Search for the cell housing the specified text and yield its (x, y) center coordinate. 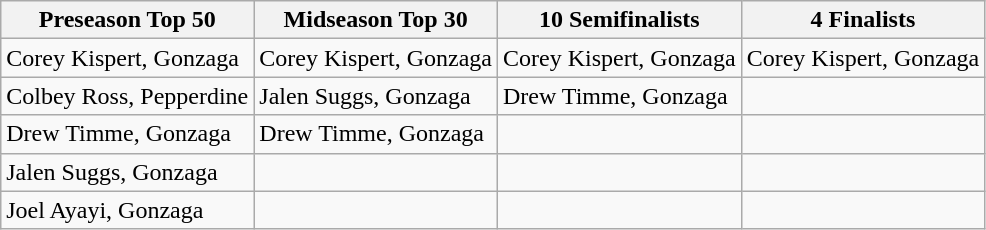
Colbey Ross, Pepperdine (128, 96)
Preseason Top 50 (128, 20)
Midseason Top 30 (376, 20)
Joel Ayayi, Gonzaga (128, 210)
10 Semifinalists (619, 20)
4 Finalists (863, 20)
